Locate the cell with the specified text and output its [X, Y] center coordinate. 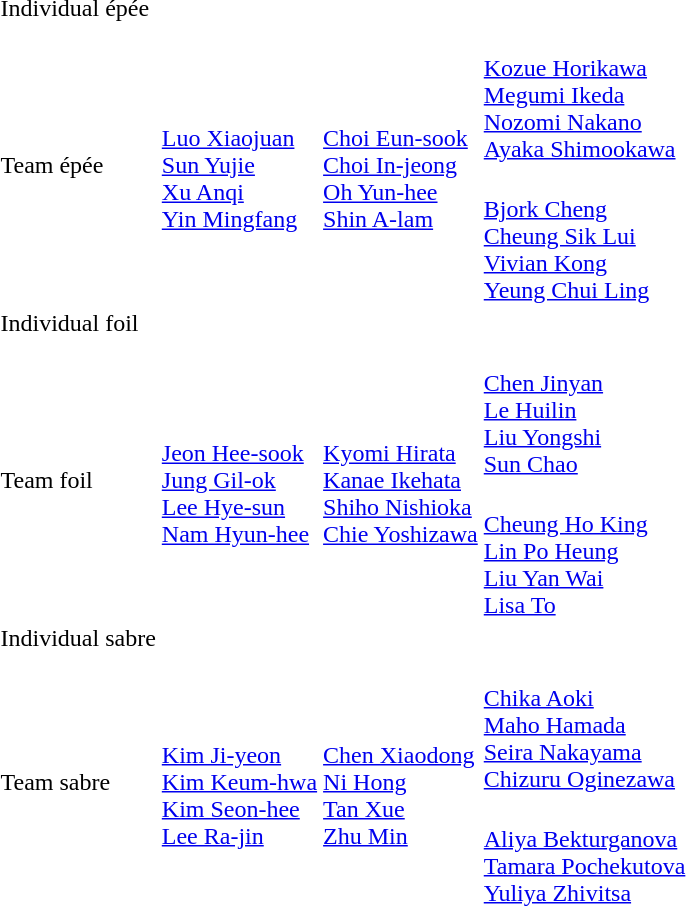
Choi Eun-sookChoi In-jeongOh Yun-heeShin A-lam [401, 166]
Jeon Hee-sookJung Gil-okLee Hye-sunNam Hyun-hee [239, 480]
Kyomi HirataKanae IkehataShiho NishiokaChie Yoshizawa [401, 480]
Luo XiaojuanSun YujieXu AnqiYin Mingfang [239, 166]
